Extract the (x, y) coordinate from the center of the cell holding the provided text.  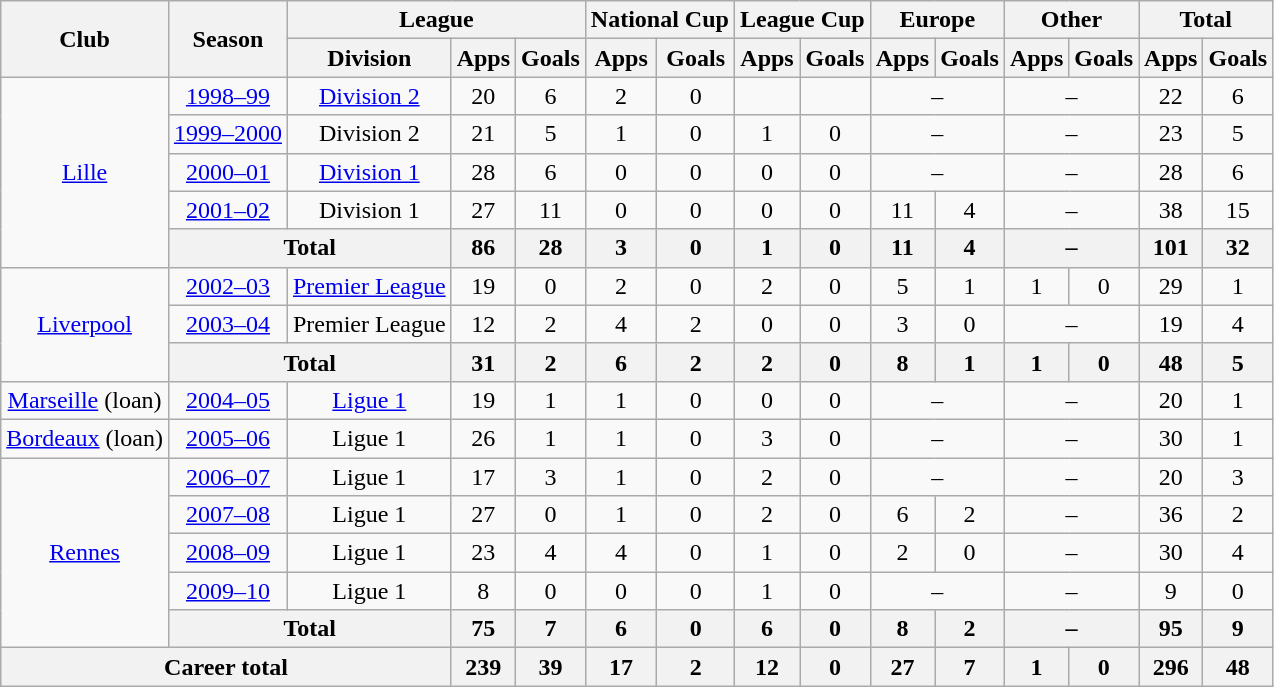
95 (1171, 629)
Career total (226, 667)
38 (1171, 210)
296 (1171, 667)
League Cup (802, 20)
36 (1171, 515)
National Cup (660, 20)
39 (551, 667)
Marseille (loan) (85, 400)
1999–2000 (228, 134)
22 (1171, 96)
86 (483, 248)
Liverpool (85, 324)
2005–06 (228, 438)
2001–02 (228, 210)
26 (483, 438)
Europe (937, 20)
Other (1071, 20)
2002–03 (228, 286)
2009–10 (228, 591)
239 (483, 667)
2007–08 (228, 515)
101 (1171, 248)
Division (369, 58)
15 (1238, 210)
League (436, 20)
31 (483, 362)
1998–99 (228, 96)
2000–01 (228, 172)
Lille (85, 172)
2003–04 (228, 324)
32 (1238, 248)
2006–07 (228, 477)
Bordeaux (loan) (85, 438)
Club (85, 39)
29 (1171, 286)
2008–09 (228, 553)
75 (483, 629)
Season (228, 39)
2004–05 (228, 400)
21 (483, 134)
Rennes (85, 553)
